Extract the [X, Y] coordinate from the center of the cell holding the provided text.  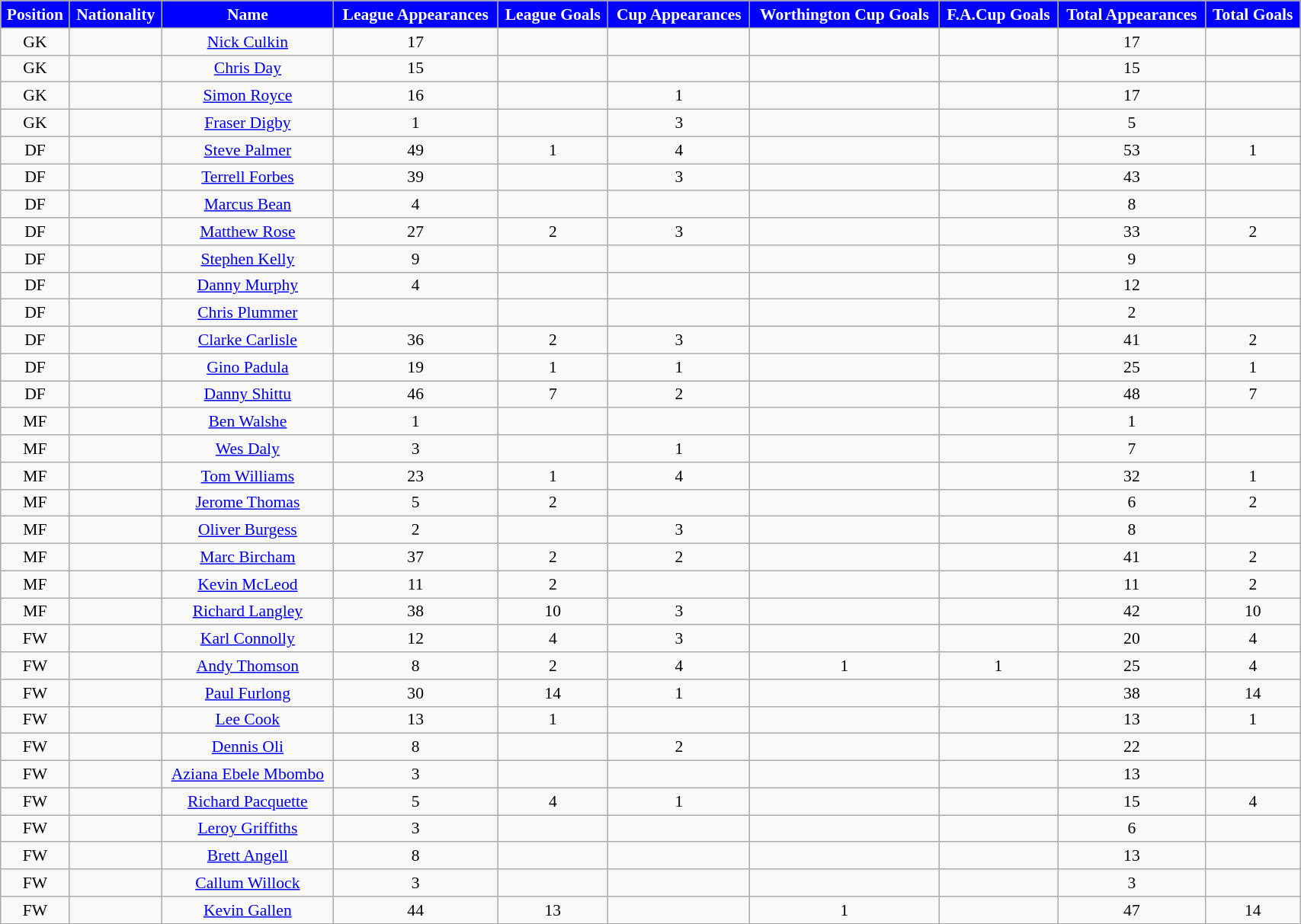
20 [1132, 639]
Name [247, 14]
Jerome Thomas [247, 503]
League Appearances [415, 14]
44 [415, 910]
Clarke Carlisle [247, 341]
48 [1132, 395]
Tom Williams [247, 476]
Nationality [116, 14]
36 [415, 341]
Terrell Forbes [247, 177]
Marc Bircham [247, 558]
Simon Royce [247, 96]
19 [415, 367]
27 [415, 232]
Paul Furlong [247, 693]
Danny Murphy [247, 286]
Leroy Griffiths [247, 829]
Cup Appearances [679, 14]
43 [1132, 177]
Total Goals [1253, 14]
Brett Angell [247, 856]
Karl Connolly [247, 639]
42 [1132, 612]
F.A.Cup Goals [998, 14]
Gino Padula [247, 367]
Oliver Burgess [247, 530]
Andy Thomson [247, 666]
Richard Langley [247, 612]
Steve Palmer [247, 150]
Callum Willock [247, 883]
33 [1132, 232]
Ben Walshe [247, 422]
Position [35, 14]
32 [1132, 476]
Lee Cook [247, 720]
16 [415, 96]
Matthew Rose [247, 232]
49 [415, 150]
Danny Shittu [247, 395]
League Goals [553, 14]
22 [1132, 747]
Marcus Bean [247, 205]
30 [415, 693]
23 [415, 476]
Chris Plummer [247, 313]
Total Appearances [1132, 14]
Aziana Ebele Mbombo [247, 775]
Worthington Cup Goals [844, 14]
Wes Daly [247, 449]
Kevin McLeod [247, 584]
Chris Day [247, 69]
46 [415, 395]
Dennis Oli [247, 747]
Richard Pacquette [247, 801]
Stephen Kelly [247, 259]
Nick Culkin [247, 42]
37 [415, 558]
47 [1132, 910]
39 [415, 177]
Kevin Gallen [247, 910]
Fraser Digby [247, 123]
53 [1132, 150]
